Return [x, y] of the center of cell containing provided text 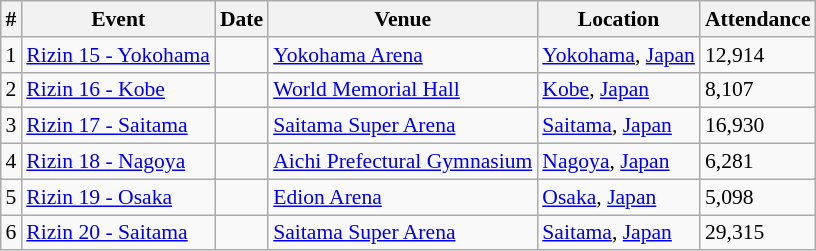
Attendance [758, 19]
Rizin 16 - Kobe [118, 90]
Venue [402, 19]
16,930 [758, 126]
Location [618, 19]
Nagoya, Japan [618, 162]
Rizin 19 - Osaka [118, 197]
World Memorial Hall [402, 90]
Yokohama Arena [402, 55]
Rizin 15 - Yokohama [118, 55]
Date [242, 19]
12,914 [758, 55]
29,315 [758, 233]
Rizin 18 - Nagoya [118, 162]
2 [10, 90]
Osaka, Japan [618, 197]
6,281 [758, 162]
Yokohama, Japan [618, 55]
1 [10, 55]
3 [10, 126]
5,098 [758, 197]
6 [10, 233]
# [10, 19]
4 [10, 162]
Kobe, Japan [618, 90]
Event [118, 19]
Rizin 17 - Saitama [118, 126]
Rizin 20 - Saitama [118, 233]
Edion Arena [402, 197]
8,107 [758, 90]
Aichi Prefectural Gymnasium [402, 162]
5 [10, 197]
